Pinpoint the cell where the given text exists, returning its [X, Y] midpoint coordinate. 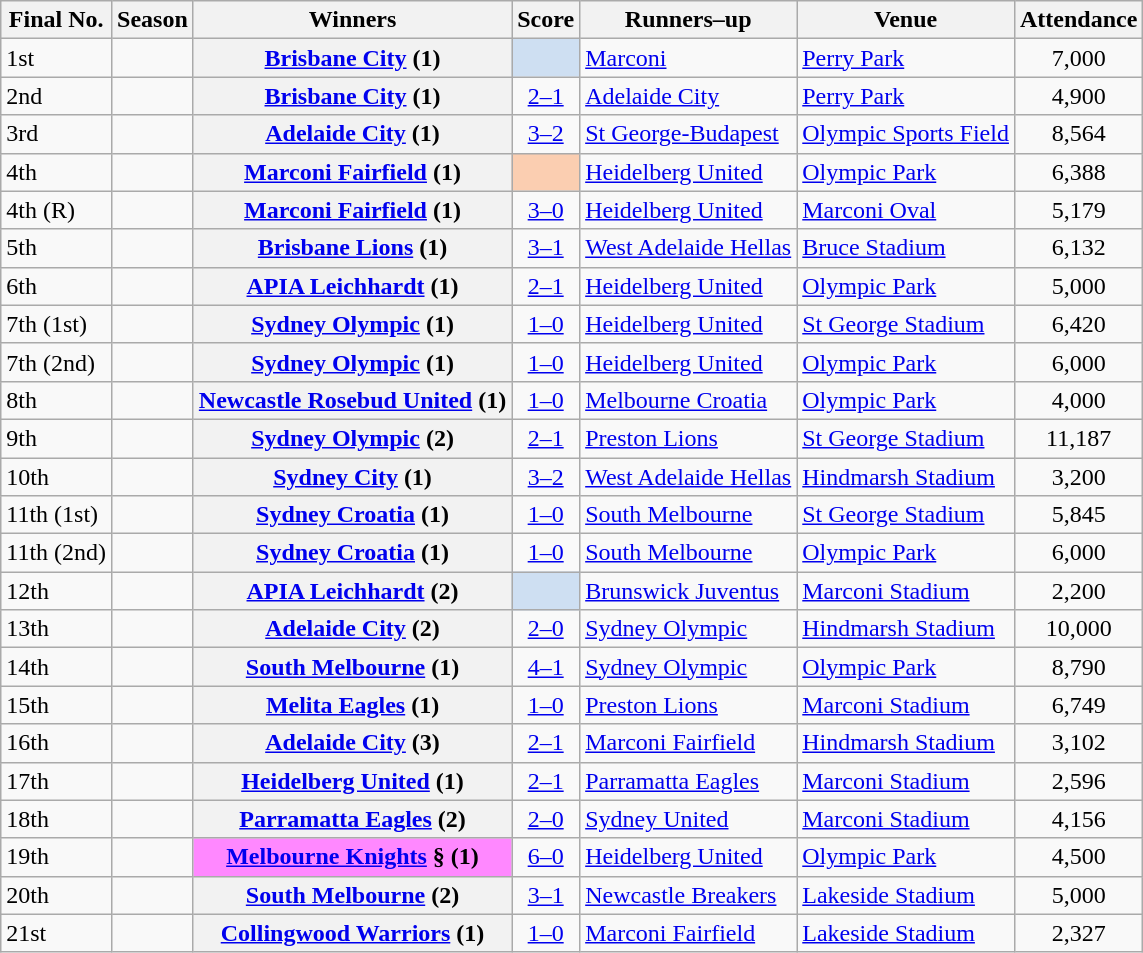
8,564 [1078, 134]
17th [56, 781]
16th [56, 743]
9th [56, 438]
4,156 [1078, 819]
4th (R) [56, 210]
Attendance [1078, 20]
APIA Leichhardt (2) [352, 591]
10th [56, 477]
2,596 [1078, 781]
19th [56, 857]
Sydney Olympic (2) [352, 438]
12th [56, 591]
11th (1st) [56, 515]
Marconi Oval [906, 210]
Parramatta Eagles [688, 781]
Venue [906, 20]
11,187 [1078, 438]
3,200 [1078, 477]
2,200 [1078, 591]
6,132 [1078, 248]
18th [56, 819]
Brisbane Lions (1) [352, 248]
15th [56, 705]
Olympic Sports Field [906, 134]
6,749 [1078, 705]
7,000 [1078, 58]
7th (1st) [56, 324]
Adelaide City (2) [352, 629]
Brunswick Juventus [688, 591]
Melbourne Knights § (1) [352, 857]
Sydney City (1) [352, 477]
2,327 [1078, 933]
Collingwood Warriors (1) [352, 933]
7th (2nd) [56, 362]
8th [56, 400]
8,790 [1078, 667]
4–1 [546, 667]
Sydney United [688, 819]
Newcastle Rosebud United (1) [352, 400]
6th [56, 286]
5,845 [1078, 515]
APIA Leichhardt (1) [352, 286]
3rd [56, 134]
Runners–up [688, 20]
5,179 [1078, 210]
Melita Eagles (1) [352, 705]
6–0 [546, 857]
13th [56, 629]
St George-Budapest [688, 134]
4,000 [1078, 400]
6,388 [1078, 172]
21st [56, 933]
3–0 [546, 210]
10,000 [1078, 629]
Marconi [688, 58]
South Melbourne (2) [352, 895]
Newcastle Breakers [688, 895]
Final No. [56, 20]
20th [56, 895]
Melbourne Croatia [688, 400]
Heidelberg United (1) [352, 781]
4th [56, 172]
Adelaide City [688, 96]
6,420 [1078, 324]
Season [153, 20]
5th [56, 248]
Adelaide City (1) [352, 134]
Adelaide City (3) [352, 743]
2nd [56, 96]
4,500 [1078, 857]
11th (2nd) [56, 553]
1st [56, 58]
3,102 [1078, 743]
4,900 [1078, 96]
Score [546, 20]
Bruce Stadium [906, 248]
14th [56, 667]
South Melbourne (1) [352, 667]
Winners [352, 20]
Parramatta Eagles (2) [352, 819]
